Capture the cell that displays the provided text and extract its [x, y] central coordinate. 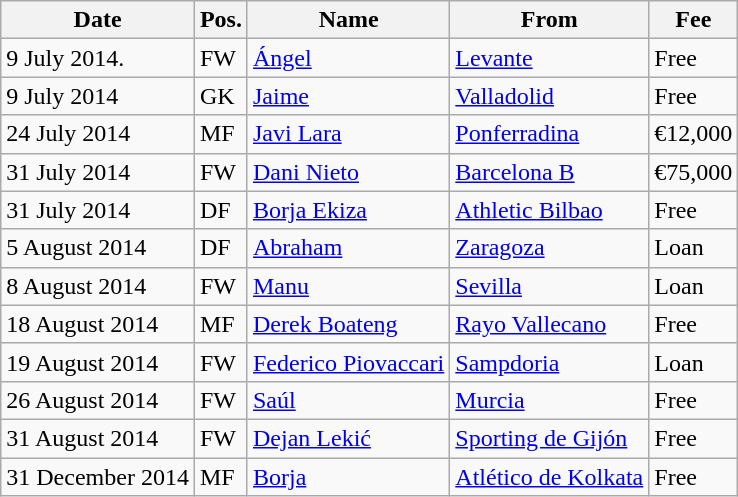
31 August 2014 [98, 438]
Valladolid [550, 96]
Federico Piovaccari [348, 362]
Pos. [220, 20]
Jaime [348, 96]
GK [220, 96]
Ángel [348, 58]
Manu [348, 286]
Ponferradina [550, 134]
Barcelona B [550, 172]
9 July 2014. [98, 58]
Dejan Lekić [348, 438]
Rayo Vallecano [550, 324]
Sporting de Gijón [550, 438]
5 August 2014 [98, 248]
Fee [694, 20]
Borja Ekiza [348, 210]
Dani Nieto [348, 172]
Saúl [348, 400]
8 August 2014 [98, 286]
19 August 2014 [98, 362]
Borja [348, 477]
Athletic Bilbao [550, 210]
Date [98, 20]
Levante [550, 58]
9 July 2014 [98, 96]
24 July 2014 [98, 134]
Derek Boateng [348, 324]
€75,000 [694, 172]
Javi Lara [348, 134]
Zaragoza [550, 248]
€12,000 [694, 134]
26 August 2014 [98, 400]
Name [348, 20]
18 August 2014 [98, 324]
Atlético de Kolkata [550, 477]
Sevilla [550, 286]
Abraham [348, 248]
From [550, 20]
Sampdoria [550, 362]
Murcia [550, 400]
31 December 2014 [98, 477]
